Identify which cell holds the provided text, then report its [x, y] central coordinate. 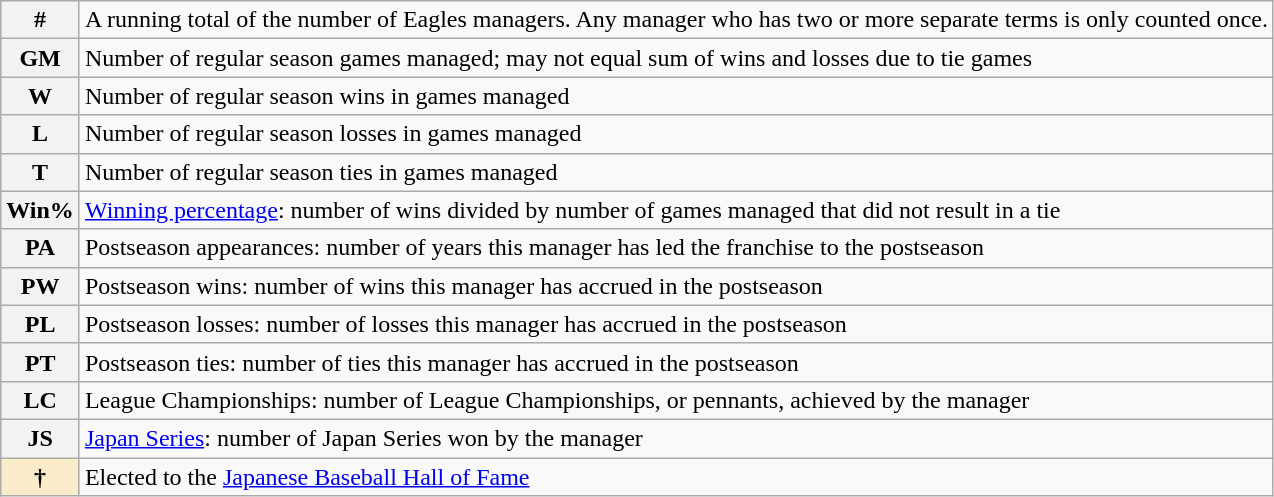
Number of regular season wins in games managed [676, 96]
Postseason wins: number of wins this manager has accrued in the postseason [676, 286]
Number of regular season losses in games managed [676, 134]
† [40, 477]
Number of regular season ties in games managed [676, 172]
Elected to the Japanese Baseball Hall of Fame [676, 477]
Japan Series: number of Japan Series won by the manager [676, 438]
T [40, 172]
Postseason ties: number of ties this manager has accrued in the postseason [676, 362]
JS [40, 438]
League Championships: number of League Championships, or pennants, achieved by the manager [676, 400]
LC [40, 400]
Winning percentage: number of wins divided by number of games managed that did not result in a tie [676, 210]
W [40, 96]
Win% [40, 210]
PT [40, 362]
Number of regular season games managed; may not equal sum of wins and losses due to tie games [676, 58]
Postseason losses: number of losses this manager has accrued in the postseason [676, 324]
L [40, 134]
PW [40, 286]
PL [40, 324]
# [40, 20]
Postseason appearances: number of years this manager has led the franchise to the postseason [676, 248]
PA [40, 248]
A running total of the number of Eagles managers. Any manager who has two or more separate terms is only counted once. [676, 20]
GM [40, 58]
